Capture the cell that displays the provided text and extract its (x, y) central coordinate. 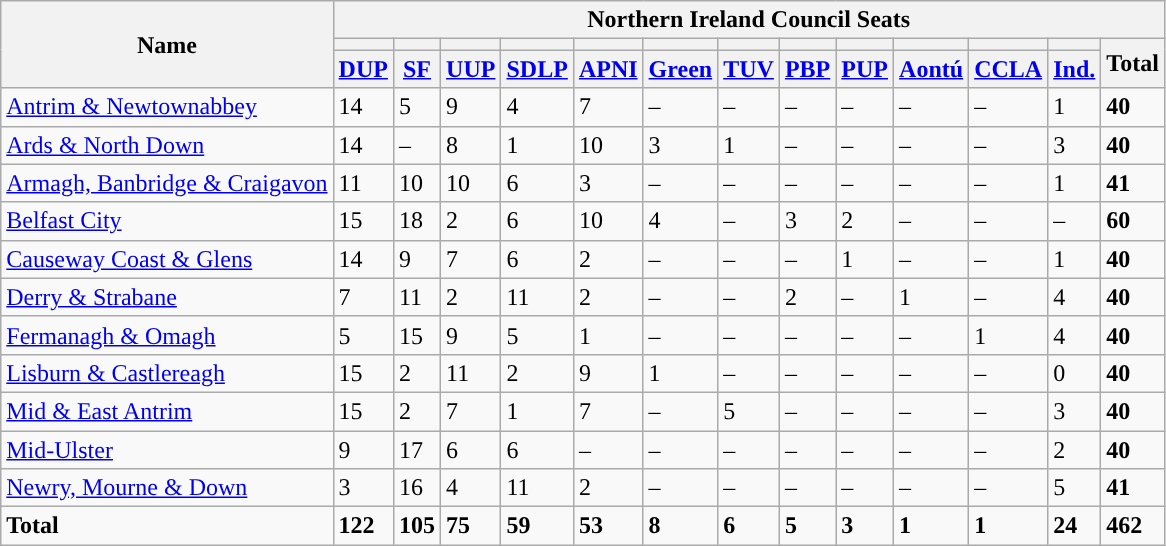
18 (416, 221)
53 (608, 526)
Mid-Ulster (167, 449)
16 (416, 488)
Belfast City (167, 221)
Derry & Strabane (167, 297)
Antrim & Newtownabbey (167, 107)
59 (537, 526)
PUP (865, 69)
PBP (807, 69)
462 (1133, 526)
17 (416, 449)
Newry, Mourne & Down (167, 488)
Aontú (932, 69)
APNI (608, 69)
60 (1133, 221)
Ards & North Down (167, 145)
Name (167, 44)
Causeway Coast & Glens (167, 259)
SF (416, 69)
Green (680, 69)
Armagh, Banbridge & Craigavon (167, 183)
Lisburn & Castlereagh (167, 373)
Ind. (1074, 69)
Mid & East Antrim (167, 411)
UUP (471, 69)
122 (363, 526)
75 (471, 526)
Northern Ireland Council Seats (748, 20)
24 (1074, 526)
SDLP (537, 69)
Fermanagh & Omagh (167, 335)
0 (1074, 373)
105 (416, 526)
CCLA (1008, 69)
DUP (363, 69)
TUV (749, 69)
